Return [x, y] of the center of cell containing provided text 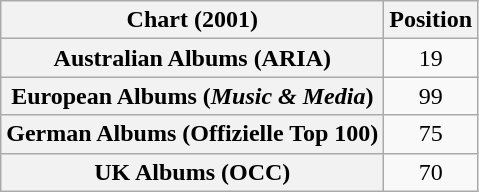
German Albums (Offizielle Top 100) [192, 134]
70 [431, 172]
Chart (2001) [192, 20]
European Albums (Music & Media) [192, 96]
75 [431, 134]
19 [431, 58]
UK Albums (OCC) [192, 172]
Australian Albums (ARIA) [192, 58]
Position [431, 20]
99 [431, 96]
